Identify which cell holds the provided text, then report its (X, Y) central coordinate. 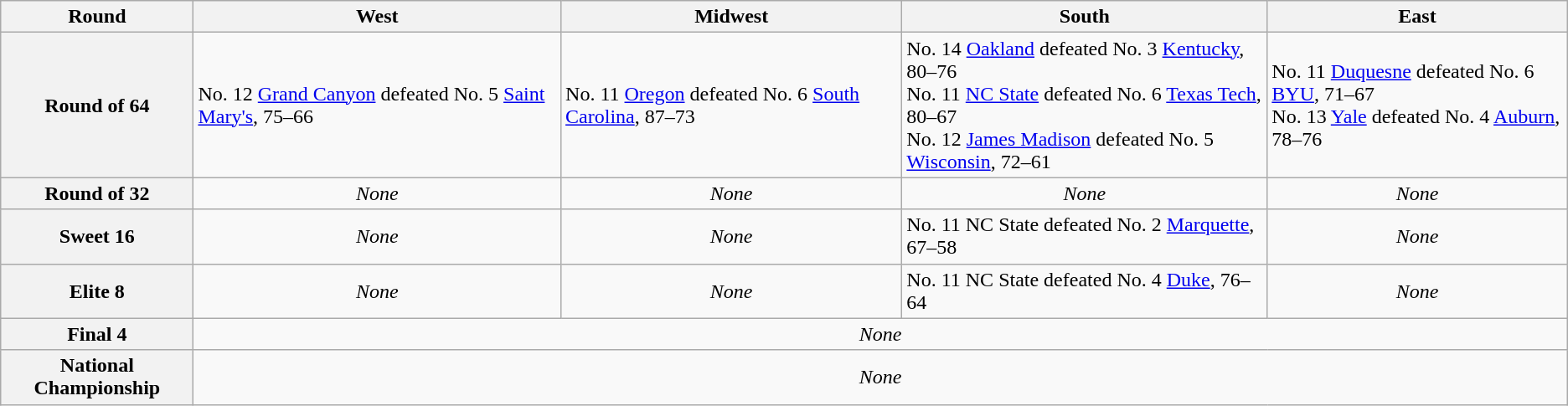
Sweet 16 (97, 236)
No. 11 NC State defeated No. 4 Duke, 76–64 (1085, 291)
No. 11 Oregon defeated No. 6 South Carolina, 87–73 (732, 105)
National Championship (97, 377)
Final 4 (97, 334)
West (377, 17)
No. 12 Grand Canyon defeated No. 5 Saint Mary's, 75–66 (377, 105)
Round of 32 (97, 193)
South (1085, 17)
No. 11 Duquesne defeated No. 6 BYU, 71–67No. 13 Yale defeated No. 4 Auburn, 78–76 (1417, 105)
Round (97, 17)
Elite 8 (97, 291)
No. 14 Oakland defeated No. 3 Kentucky, 80–76 No. 11 NC State defeated No. 6 Texas Tech, 80–67No. 12 James Madison defeated No. 5 Wisconsin, 72–61 (1085, 105)
East (1417, 17)
No. 11 NC State defeated No. 2 Marquette, 67–58 (1085, 236)
Round of 64 (97, 105)
Midwest (732, 17)
